Return (x, y) of the center of cell containing provided text 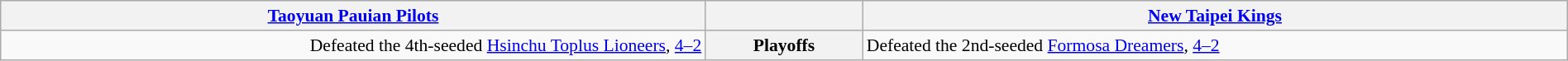
Playoffs (784, 45)
New Taipei Kings (1216, 16)
Defeated the 4th-seeded Hsinchu Toplus Lioneers, 4–2 (354, 45)
Taoyuan Pauian Pilots (354, 16)
Defeated the 2nd-seeded Formosa Dreamers, 4–2 (1216, 45)
